For the text-containing cell, return its midpoint in (x, y) coordinate format. 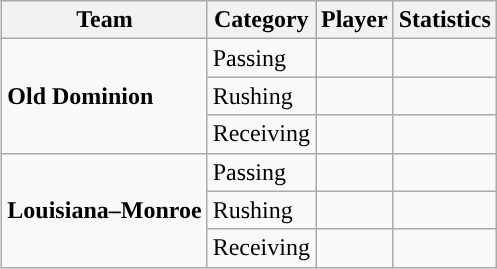
Category (261, 20)
Player (355, 20)
Louisiana–Monroe (104, 210)
Statistics (444, 20)
Old Dominion (104, 96)
Team (104, 20)
